Scan for the cell matching the given text and deliver its [X, Y] coordinate at center. 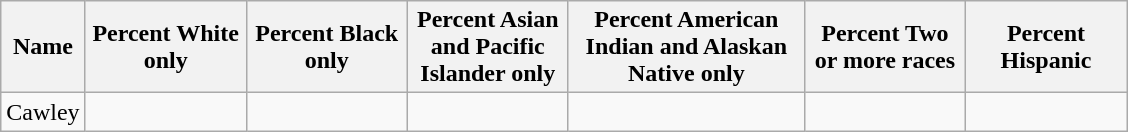
Cawley [43, 112]
Percent Hispanic [1046, 47]
Percent White only [166, 47]
Name [43, 47]
Percent Black only [326, 47]
Percent American Indian and Alaskan Native only [686, 47]
Percent Two or more races [884, 47]
Percent Asian and Pacific Islander only [488, 47]
